Return the (X, Y) coordinate for the center point of the cell that contains the specified text.  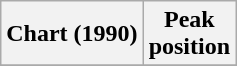
Chart (1990) (72, 34)
Peakposition (189, 34)
